For the text-containing cell, return its midpoint in (X, Y) coordinate format. 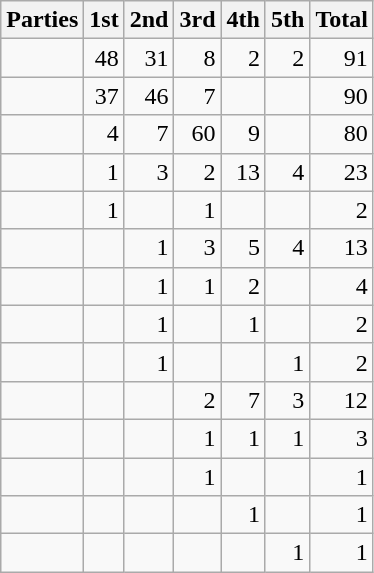
48 (104, 58)
4th (243, 20)
23 (342, 172)
1st (104, 20)
31 (149, 58)
5 (243, 248)
91 (342, 58)
8 (198, 58)
46 (149, 96)
3rd (198, 20)
9 (243, 134)
90 (342, 96)
80 (342, 134)
Parties (42, 20)
12 (342, 400)
60 (198, 134)
5th (287, 20)
2nd (149, 20)
37 (104, 96)
Total (342, 20)
